Locate the cell with the specified text and output its [X, Y] center coordinate. 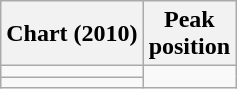
Peakposition [189, 34]
Chart (2010) [72, 34]
